Capture the cell that displays the provided text and extract its [x, y] central coordinate. 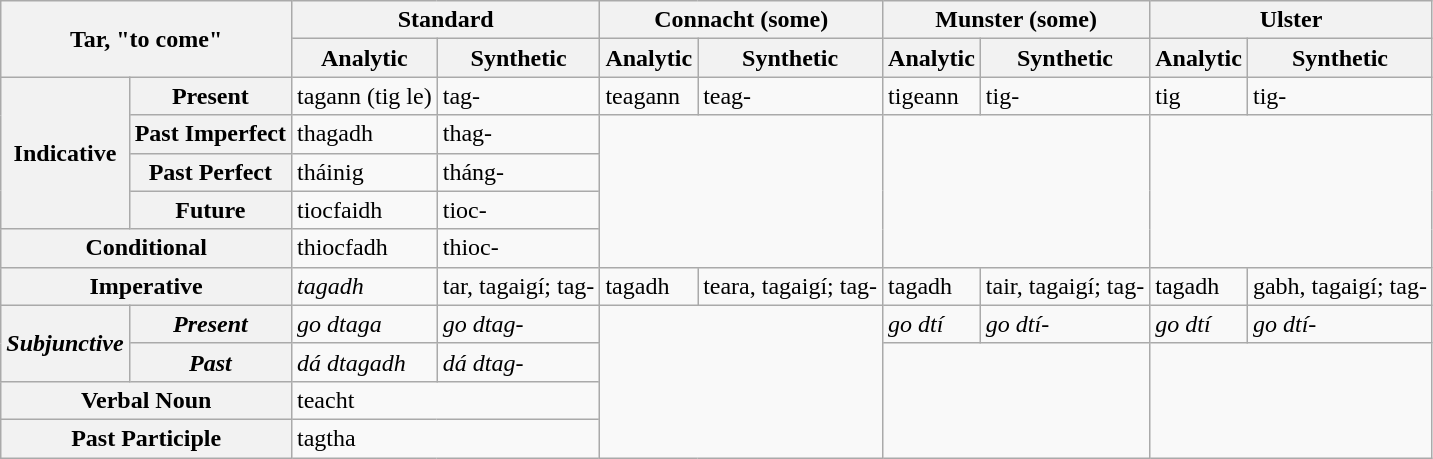
teara, tagaigí; tag- [790, 286]
dá dtag- [518, 362]
tioc- [518, 210]
thioc- [518, 248]
tig [1199, 96]
Munster (some) [1016, 20]
teacht [445, 400]
Verbal Noun [146, 400]
Future [210, 210]
tagann (tig le) [364, 96]
Tar, "to come" [146, 39]
Past Participle [146, 438]
tagtha [445, 438]
tigeann [932, 96]
go dtag- [518, 324]
Imperative [146, 286]
tháng- [518, 172]
Past Perfect [210, 172]
Connacht (some) [742, 20]
thiocfadh [364, 248]
dá dtagadh [364, 362]
teagann [649, 96]
tiocfaidh [364, 210]
Standard [445, 20]
Past Imperfect [210, 134]
Conditional [146, 248]
Ulster [1292, 20]
thag- [518, 134]
tair, tagaigí; tag- [1064, 286]
thagadh [364, 134]
tháinig [364, 172]
tar, tagaigí; tag- [518, 286]
Subjunctive [65, 343]
gabh, tagaigí; tag- [1340, 286]
tag- [518, 96]
Past [210, 362]
go dtaga [364, 324]
Indicative [65, 153]
teag- [790, 96]
